Return the (x, y) coordinate for the center point of the cell that contains the specified text.  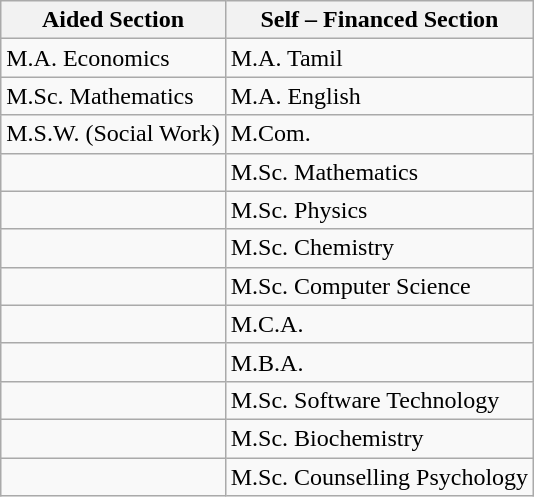
M.A. Economics (113, 58)
M.Sc. Chemistry (379, 248)
M.S.W. (Social Work) (113, 134)
Self – Financed Section (379, 20)
M.Sc. Biochemistry (379, 438)
M.A. Tamil (379, 58)
M.Sc. Counselling Psychology (379, 477)
M.A. English (379, 96)
Aided Section (113, 20)
M.Sc. Physics (379, 210)
M.C.A. (379, 324)
M.Sc. Computer Science (379, 286)
M.Sc. Software Technology (379, 400)
M.B.A. (379, 362)
M.Com. (379, 134)
